Identify which cell holds the provided text, then report its [x, y] central coordinate. 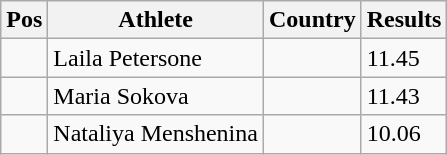
Pos [24, 20]
Results [404, 20]
Laila Petersone [156, 58]
Athlete [156, 20]
Maria Sokova [156, 96]
Country [312, 20]
11.45 [404, 58]
Nataliya Menshenina [156, 134]
11.43 [404, 96]
10.06 [404, 134]
